Scan for the cell matching the given text and deliver its (X, Y) coordinate at center. 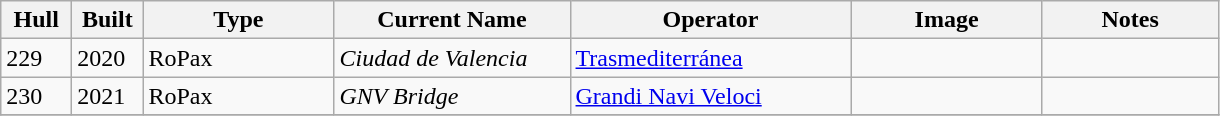
Ciudad de Valencia (452, 58)
Trasmediterránea (710, 58)
Current Name (452, 20)
Built (108, 20)
Image (946, 20)
230 (36, 96)
2020 (108, 58)
Hull (36, 20)
2021 (108, 96)
229 (36, 58)
GNV Bridge (452, 96)
Operator (710, 20)
Grandi Navi Veloci (710, 96)
Notes (1130, 20)
Type (238, 20)
